Find where the given text appears and provide that cell's center as [X, Y] coordinate. 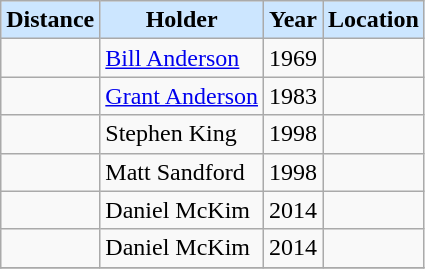
Distance [50, 20]
Grant Anderson [182, 96]
1969 [294, 58]
Stephen King [182, 134]
Holder [182, 20]
Matt Sandford [182, 172]
Location [374, 20]
Bill Anderson [182, 58]
Year [294, 20]
1983 [294, 96]
